Locate the cell with the specified text and output its (X, Y) center coordinate. 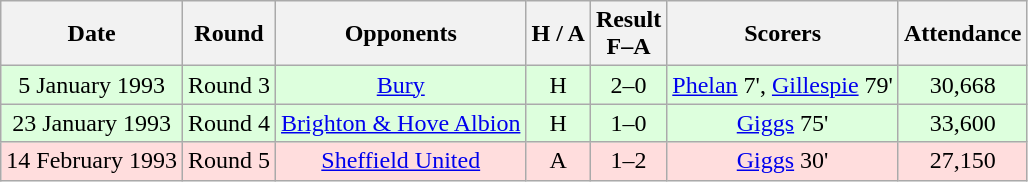
30,668 (962, 85)
Giggs 30' (783, 161)
1–2 (628, 161)
Round 4 (228, 123)
Opponents (401, 34)
14 February 1993 (92, 161)
2–0 (628, 85)
33,600 (962, 123)
Sheffield United (401, 161)
Round 5 (228, 161)
Brighton & Hove Albion (401, 123)
Round (228, 34)
A (558, 161)
Round 3 (228, 85)
Phelan 7', Gillespie 79' (783, 85)
ResultF–A (628, 34)
27,150 (962, 161)
Bury (401, 85)
1–0 (628, 123)
5 January 1993 (92, 85)
H / A (558, 34)
Attendance (962, 34)
23 January 1993 (92, 123)
Scorers (783, 34)
Date (92, 34)
Giggs 75' (783, 123)
